Search for the cell housing the specified text and yield its [X, Y] center coordinate. 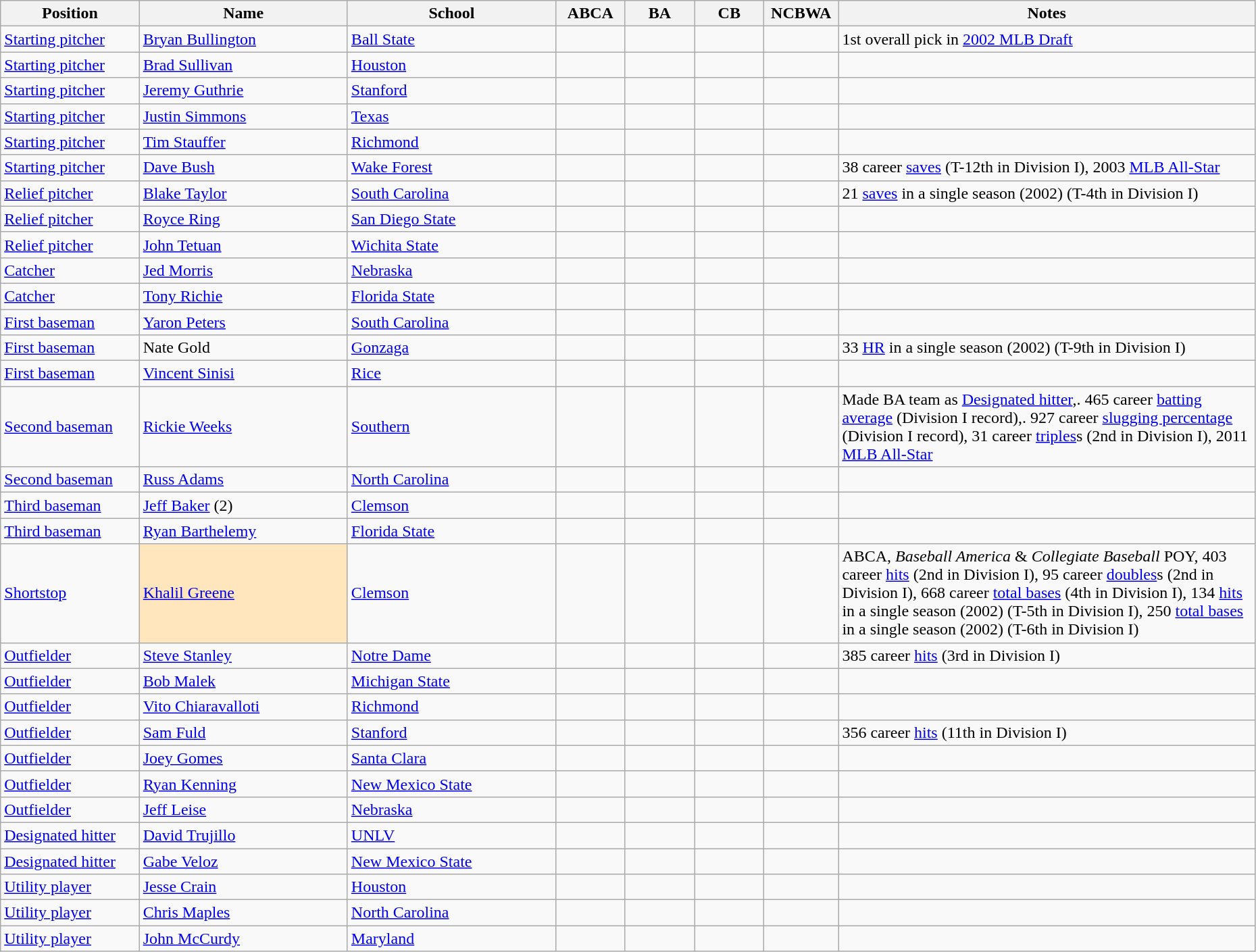
Dave Bush [243, 168]
Ball State [451, 39]
Joey Gomes [243, 758]
356 career hits (11th in Division I) [1047, 732]
San Diego State [451, 219]
Sam Fuld [243, 732]
Jesse Crain [243, 887]
Blake Taylor [243, 193]
Tony Richie [243, 296]
Tim Stauffer [243, 142]
33 HR in a single season (2002) (T-9th in Division I) [1047, 348]
Wichita State [451, 245]
Jeremy Guthrie [243, 91]
Rice [451, 374]
Name [243, 14]
Ryan Barthelemy [243, 531]
Notes [1047, 14]
Jeff Leise [243, 809]
David Trujillo [243, 835]
Wake Forest [451, 168]
Nate Gold [243, 348]
Notre Dame [451, 655]
Texas [451, 116]
Rickie Weeks [243, 427]
CB [730, 14]
John McCurdy [243, 938]
21 saves in a single season (2002) (T-4th in Division I) [1047, 193]
Yaron Peters [243, 322]
38 career saves (T-12th in Division I), 2003 MLB All-Star [1047, 168]
Jed Morris [243, 270]
Gonzaga [451, 348]
Bryan Bullington [243, 39]
ABCA [591, 14]
Vincent Sinisi [243, 374]
Russ Adams [243, 480]
Bob Malek [243, 681]
Vito Chiaravalloti [243, 707]
Ryan Kenning [243, 784]
Michigan State [451, 681]
385 career hits (3rd in Division I) [1047, 655]
BA [659, 14]
Gabe Veloz [243, 861]
Brad Sullivan [243, 65]
UNLV [451, 835]
Santa Clara [451, 758]
School [451, 14]
Chris Maples [243, 913]
Position [70, 14]
Jeff Baker (2) [243, 505]
Shortstop [70, 593]
NCBWA [801, 14]
Maryland [451, 938]
John Tetuan [243, 245]
1st overall pick in 2002 MLB Draft [1047, 39]
Steve Stanley [243, 655]
Justin Simmons [243, 116]
Royce Ring [243, 219]
Southern [451, 427]
Khalil Greene [243, 593]
